Pinpoint the cell where the given text exists, returning its [x, y] midpoint coordinate. 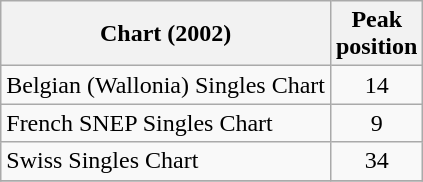
Belgian (Wallonia) Singles Chart [166, 85]
French SNEP Singles Chart [166, 123]
Chart (2002) [166, 34]
34 [376, 161]
Peakposition [376, 34]
14 [376, 85]
Swiss Singles Chart [166, 161]
9 [376, 123]
